Capture the cell that displays the provided text and extract its (x, y) central coordinate. 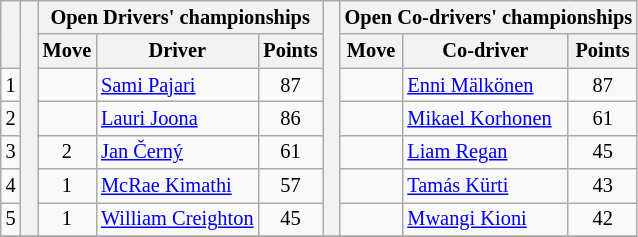
Jan Černý (177, 152)
Driver (177, 51)
4 (11, 186)
43 (602, 186)
William Creighton (177, 219)
Enni Mälkönen (485, 85)
Liam Regan (485, 152)
McRae Kimathi (177, 186)
Tamás Kürti (485, 186)
Mikael Korhonen (485, 118)
42 (602, 219)
5 (11, 219)
Co-driver (485, 51)
Open Co-drivers' championships (488, 17)
57 (290, 186)
Sami Pajari (177, 85)
Lauri Joona (177, 118)
86 (290, 118)
Open Drivers' championships (180, 17)
Mwangi Kioni (485, 219)
3 (11, 152)
